Determine the (x, y) coordinate at the center of the cell enclosing the given text.  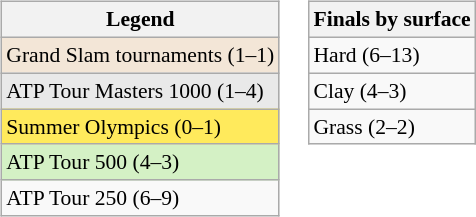
Finals by surface (392, 20)
ATP Tour 250 (6–9) (140, 198)
ATP Tour Masters 1000 (1–4) (140, 91)
Summer Olympics (0–1) (140, 127)
Legend (140, 20)
Grand Slam tournaments (1–1) (140, 55)
Clay (4–3) (392, 91)
Grass (2–2) (392, 127)
Hard (6–13) (392, 55)
ATP Tour 500 (4–3) (140, 162)
